Scan for the cell matching the given text and deliver its [x, y] coordinate at center. 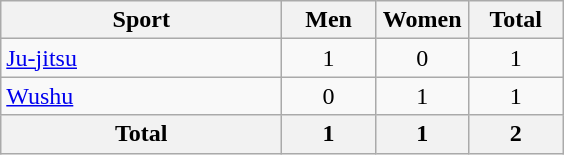
Women [422, 20]
Men [329, 20]
Sport [142, 20]
Ju-jitsu [142, 58]
Wushu [142, 96]
2 [516, 134]
